Return the (X, Y) coordinate for the center point of the cell that contains the specified text.  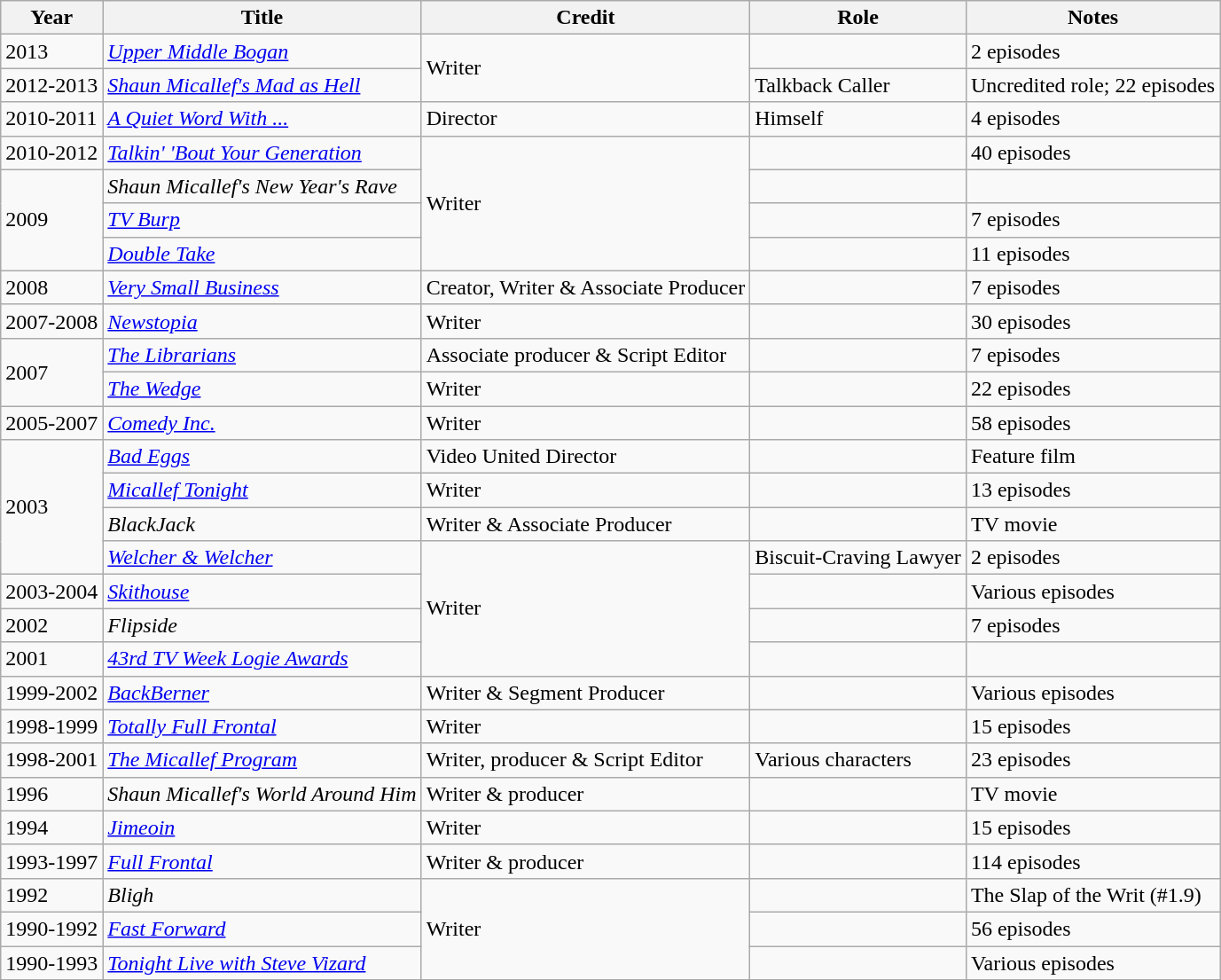
1990-1992 (51, 929)
Very Small Business (262, 287)
Biscuit-Craving Lawyer (858, 558)
Writer & Associate Producer (585, 524)
Title (262, 18)
4 episodes (1092, 119)
2009 (51, 220)
40 episodes (1092, 153)
The Wedge (262, 388)
Role (858, 18)
Shaun Micallef's New Year's Rave (262, 186)
23 episodes (1092, 760)
Micallef Tonight (262, 490)
43rd TV Week Logie Awards (262, 659)
56 episodes (1092, 929)
Video United Director (585, 457)
2003 (51, 507)
1990-1993 (51, 962)
The Librarians (262, 355)
Various characters (858, 760)
Bad Eggs (262, 457)
BlackJack (262, 524)
Full Frontal (262, 861)
Himself (858, 119)
Writer & Segment Producer (585, 693)
114 episodes (1092, 861)
The Slap of the Writ (#1.9) (1092, 895)
1993-1997 (51, 861)
Notes (1092, 18)
Flipside (262, 625)
Bligh (262, 895)
2003-2004 (51, 592)
22 episodes (1092, 388)
2010-2011 (51, 119)
1992 (51, 895)
2002 (51, 625)
58 episodes (1092, 423)
Director (585, 119)
1996 (51, 794)
Jimeoin (262, 827)
2007-2008 (51, 321)
Newstopia (262, 321)
Writer, producer & Script Editor (585, 760)
2013 (51, 51)
Uncredited role; 22 episodes (1092, 85)
1998-2001 (51, 760)
Comedy Inc. (262, 423)
2010-2012 (51, 153)
Shaun Micallef's World Around Him (262, 794)
Feature film (1092, 457)
1998-1999 (51, 726)
The Micallef Program (262, 760)
Year (51, 18)
13 episodes (1092, 490)
Skithouse (262, 592)
2008 (51, 287)
Upper Middle Bogan (262, 51)
2005-2007 (51, 423)
TV Burp (262, 220)
Tonight Live with Steve Vizard (262, 962)
Shaun Micallef's Mad as Hell (262, 85)
11 episodes (1092, 254)
1994 (51, 827)
Welcher & Welcher (262, 558)
A Quiet Word With ... (262, 119)
2012-2013 (51, 85)
Fast Forward (262, 929)
Totally Full Frontal (262, 726)
1999-2002 (51, 693)
30 episodes (1092, 321)
2001 (51, 659)
BackBerner (262, 693)
Associate producer & Script Editor (585, 355)
2007 (51, 372)
Double Take (262, 254)
Talkback Caller (858, 85)
Talkin' 'Bout Your Generation (262, 153)
Credit (585, 18)
Creator, Writer & Associate Producer (585, 287)
